Search for the cell housing the specified text and yield its (x, y) center coordinate. 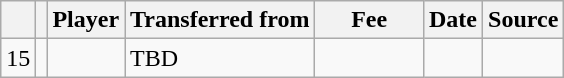
Player (86, 20)
Fee (370, 20)
Transferred from (220, 20)
15 (18, 58)
Date (452, 20)
TBD (220, 58)
Source (524, 20)
